Provide the (X, Y) coordinate of the cell's center where the given text is located.  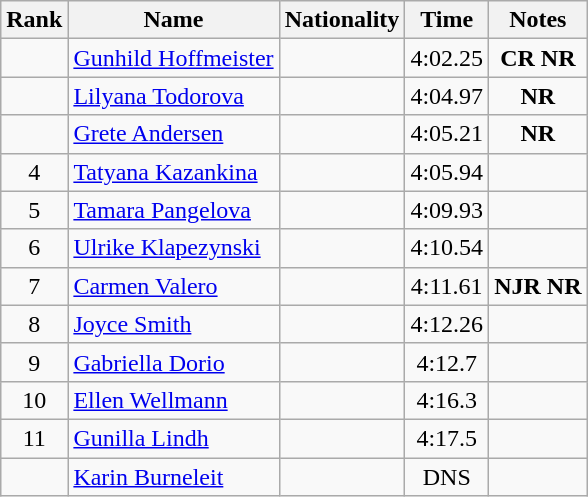
9 (34, 362)
4:09.93 (447, 210)
Ellen Wellmann (174, 400)
6 (34, 248)
4:04.97 (447, 96)
8 (34, 324)
7 (34, 286)
Karin Burneleit (174, 477)
4:05.94 (447, 172)
Gunhild Hoffmeister (174, 58)
Ulrike Klapezynski (174, 248)
Rank (34, 20)
Lilyana Todorova (174, 96)
Grete Andersen (174, 134)
Time (447, 20)
Nationality (342, 20)
11 (34, 438)
NJR NR (538, 286)
4:12.26 (447, 324)
4:12.7 (447, 362)
4:10.54 (447, 248)
4:02.25 (447, 58)
10 (34, 400)
5 (34, 210)
Gunilla Lindh (174, 438)
Joyce Smith (174, 324)
Tatyana Kazankina (174, 172)
Name (174, 20)
Carmen Valero (174, 286)
4:16.3 (447, 400)
Notes (538, 20)
4:17.5 (447, 438)
4:11.61 (447, 286)
DNS (447, 477)
Gabriella Dorio (174, 362)
4 (34, 172)
4:05.21 (447, 134)
Tamara Pangelova (174, 210)
CR NR (538, 58)
